Scan for the cell matching the given text and deliver its [x, y] coordinate at center. 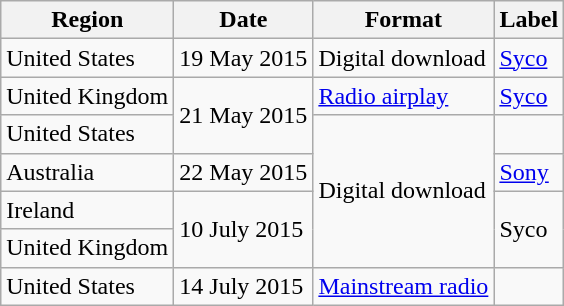
Mainstream radio [404, 286]
22 May 2015 [244, 172]
Ireland [88, 210]
14 July 2015 [244, 286]
Sony [529, 172]
Date [244, 20]
Australia [88, 172]
10 July 2015 [244, 229]
Region [88, 20]
19 May 2015 [244, 58]
21 May 2015 [244, 115]
Radio airplay [404, 96]
Label [529, 20]
Format [404, 20]
